Return (x, y) of the center of cell containing provided text 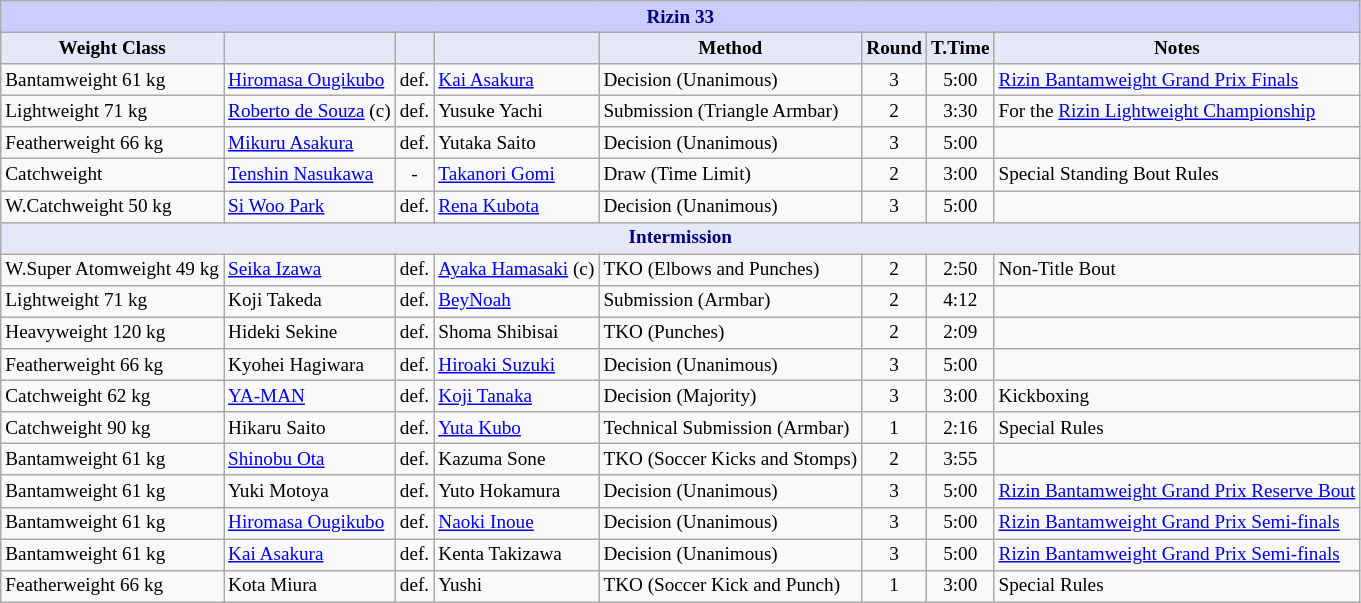
Takanori Gomi (516, 175)
W.Super Atomweight 49 kg (112, 270)
Kyohei Hagiwara (310, 365)
TKO (Elbows and Punches) (730, 270)
Catchweight 90 kg (112, 428)
Shoma Shibisai (516, 333)
Non-Title Bout (1177, 270)
Naoki Inoue (516, 523)
2:50 (960, 270)
Seika Izawa (310, 270)
Mikuru Asakura (310, 143)
Method (730, 48)
Weight Class (112, 48)
YA-MAN (310, 396)
Kazuma Sone (516, 460)
Special Standing Bout Rules (1177, 175)
Yuta Kubo (516, 428)
Ayaka Hamasaki (c) (516, 270)
Kickboxing (1177, 396)
Roberto de Souza (c) (310, 111)
Kota Miura (310, 586)
Hikaru Saito (310, 428)
Rena Kubota (516, 206)
Rizin 33 (680, 17)
Draw (Time Limit) (730, 175)
Intermission (680, 238)
Yusuke Yachi (516, 111)
Yuto Hokamura (516, 491)
Hideki Sekine (310, 333)
4:12 (960, 301)
Rizin Bantamweight Grand Prix Finals (1177, 80)
Technical Submission (Armbar) (730, 428)
Decision (Majority) (730, 396)
Yushi (516, 586)
TKO (Punches) (730, 333)
- (414, 175)
Catchweight (112, 175)
For the Rizin Lightweight Championship (1177, 111)
Shinobu Ota (310, 460)
Round (894, 48)
Submission (Triangle Armbar) (730, 111)
Kenta Takizawa (516, 554)
Heavyweight 120 kg (112, 333)
Submission (Armbar) (730, 301)
Rizin Bantamweight Grand Prix Reserve Bout (1177, 491)
Catchweight 62 kg (112, 396)
TKO (Soccer Kicks and Stomps) (730, 460)
Yutaka Saito (516, 143)
TKO (Soccer Kick and Punch) (730, 586)
3:55 (960, 460)
Koji Tanaka (516, 396)
Hiroaki Suzuki (516, 365)
Koji Takeda (310, 301)
Notes (1177, 48)
2:16 (960, 428)
T.Time (960, 48)
Yuki Motoya (310, 491)
Si Woo Park (310, 206)
W.Catchweight 50 kg (112, 206)
2:09 (960, 333)
3:30 (960, 111)
BeyNoah (516, 301)
Tenshin Nasukawa (310, 175)
